Find where the given text appears and provide that cell's center as [x, y] coordinate. 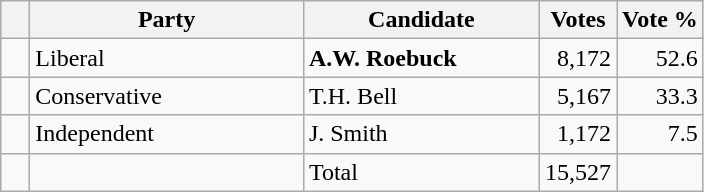
7.5 [660, 134]
T.H. Bell [421, 96]
33.3 [660, 96]
Liberal [167, 58]
Independent [167, 134]
5,167 [578, 96]
15,527 [578, 172]
Total [421, 172]
A.W. Roebuck [421, 58]
Candidate [421, 20]
Vote % [660, 20]
Votes [578, 20]
J. Smith [421, 134]
Party [167, 20]
8,172 [578, 58]
Conservative [167, 96]
1,172 [578, 134]
52.6 [660, 58]
